Capture the cell that displays the provided text and extract its (X, Y) central coordinate. 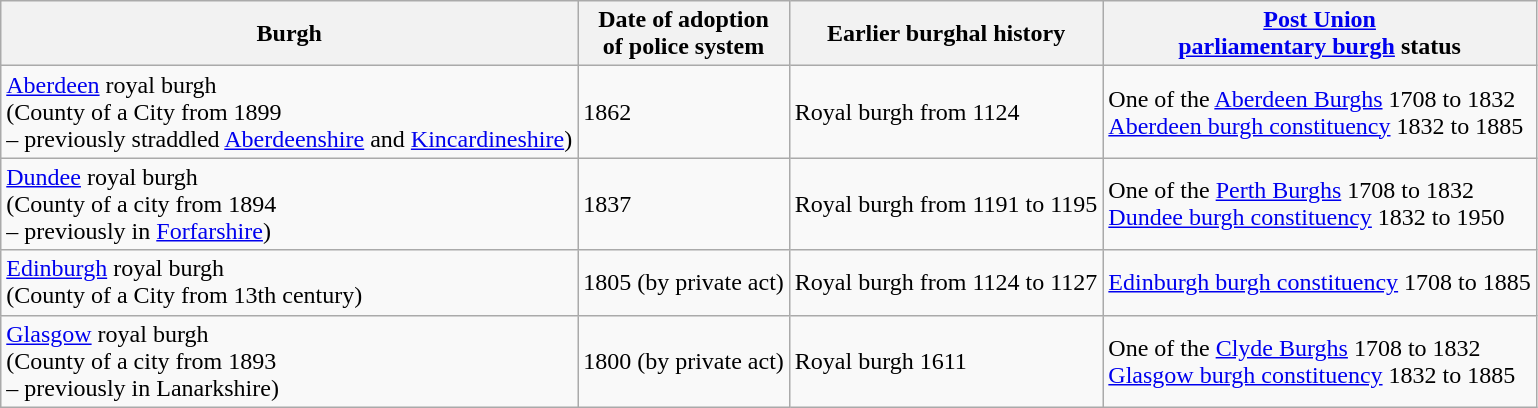
Post Union parliamentary burgh status (1320, 34)
Glasgow royal burgh (County of a city from 1893 – previously in Lanarkshire) (290, 361)
Date of adoption of police system (684, 34)
Royal burgh from 1191 to 1195 (946, 204)
Dundee royal burgh (County of a city from 1894 – previously in Forfarshire) (290, 204)
1837 (684, 204)
Earlier burghal history (946, 34)
One of the Perth Burghs 1708 to 1832 Dundee burgh constituency 1832 to 1950 (1320, 204)
1800 (by private act) (684, 361)
One of the Aberdeen Burghs 1708 to 1832 Aberdeen burgh constituency 1832 to 1885 (1320, 112)
Burgh (290, 34)
1862 (684, 112)
Aberdeen royal burgh (County of a City from 1899 – previously straddled Aberdeenshire and Kincardineshire) (290, 112)
Edinburgh royal burgh (County of a City from 13th century) (290, 282)
One of the Clyde Burghs 1708 to 1832 Glasgow burgh constituency 1832 to 1885 (1320, 361)
Edinburgh burgh constituency 1708 to 1885 (1320, 282)
Royal burgh from 1124 (946, 112)
Royal burgh from 1124 to 1127 (946, 282)
Royal burgh 1611 (946, 361)
1805 (by private act) (684, 282)
